Locate the cell with the specified text and output its [X, Y] center coordinate. 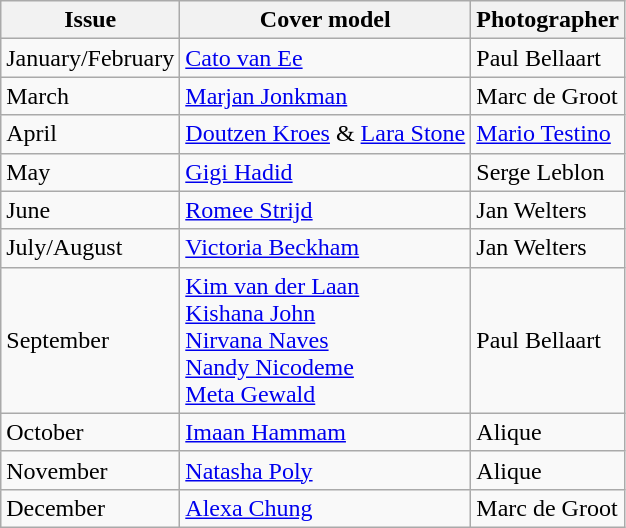
Issue [90, 20]
May [90, 172]
July/August [90, 248]
Cato van Ee [326, 58]
March [90, 96]
October [90, 432]
September [90, 340]
Gigi Hadid [326, 172]
Victoria Beckham [326, 248]
Alexa Chung [326, 508]
Romee Strijd [326, 210]
December [90, 508]
January/February [90, 58]
Photographer [548, 20]
April [90, 134]
Imaan Hammam [326, 432]
June [90, 210]
Mario Testino [548, 134]
Cover model [326, 20]
Serge Leblon [548, 172]
Marjan Jonkman [326, 96]
Natasha Poly [326, 470]
Doutzen Kroes & Lara Stone [326, 134]
Kim van der LaanKishana JohnNirvana NavesNandy NicodemeMeta Gewald [326, 340]
November [90, 470]
